Determine the [x, y] coordinate at the center of the cell enclosing the given text.  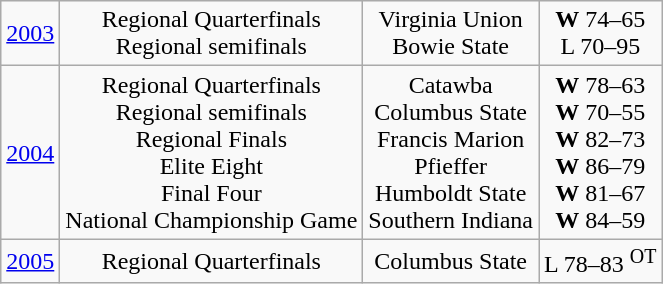
W 78–63W 70–55W 82–73W 86–79W 81–67W 84–59 [601, 152]
W 74–65L 70–95 [601, 34]
CatawbaColumbus StateFrancis MarionPfiefferHumboldt StateSouthern Indiana [451, 152]
L 78–83 OT [601, 262]
Regional QuarterfinalsRegional semifinalsRegional FinalsElite EightFinal FourNational Championship Game [212, 152]
Columbus State [451, 262]
2005 [30, 262]
Regional QuarterfinalsRegional semifinals [212, 34]
Regional Quarterfinals [212, 262]
Virginia UnionBowie State [451, 34]
2004 [30, 152]
2003 [30, 34]
